Return the [X, Y] coordinate for the center point of the cell that contains the specified text.  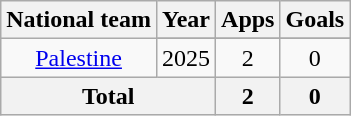
Palestine [79, 58]
Apps [248, 20]
2025 [186, 58]
Total [108, 96]
National team [79, 20]
Year [186, 20]
Goals [315, 20]
